Determine the (X, Y) coordinate at the center of the cell enclosing the given text.  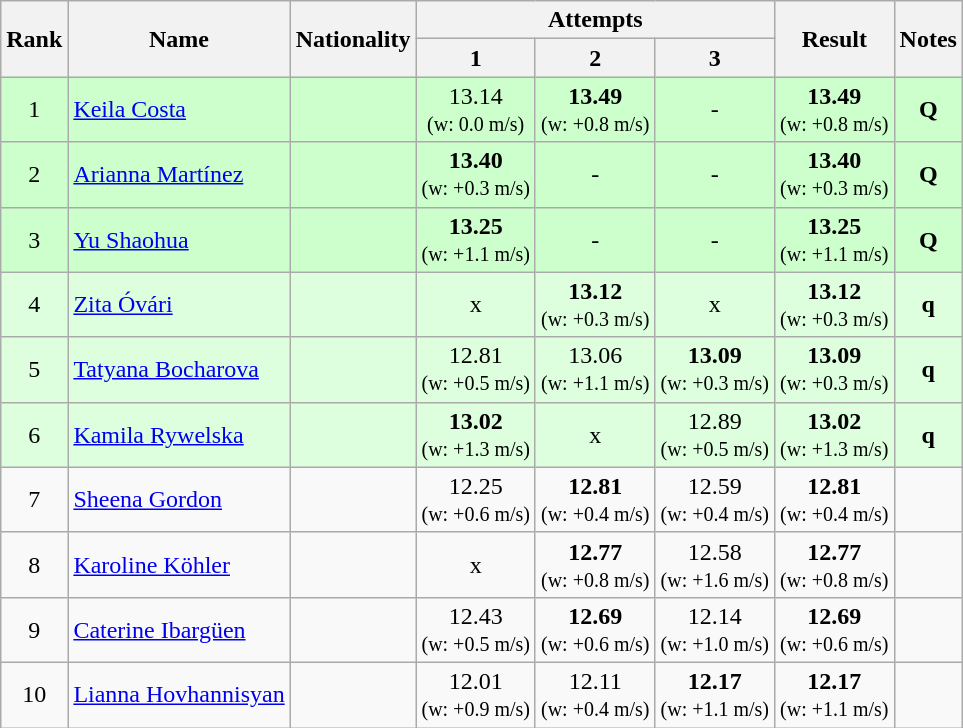
13.40 (w: +0.3 m/s) (835, 174)
13.09 (w: +0.3 m/s) (835, 370)
12.89(w: +0.5 m/s) (715, 434)
13.02 (w: +1.3 m/s) (835, 434)
13.40(w: +0.3 m/s) (476, 174)
6 (34, 434)
13.14(w: 0.0 m/s) (476, 110)
8 (34, 564)
12.81(w: +0.5 m/s) (476, 370)
12.17 (w: +1.1 m/s) (835, 694)
13.12(w: +0.3 m/s) (595, 304)
Arianna Martínez (179, 174)
Tatyana Bocharova (179, 370)
12.14(w: +1.0 m/s) (715, 630)
12.58(w: +1.6 m/s) (715, 564)
Rank (34, 39)
12.25(w: +0.6 m/s) (476, 500)
13.25(w: +1.1 m/s) (476, 240)
Notes (928, 39)
13.49 (w: +0.8 m/s) (835, 110)
12.11(w: +0.4 m/s) (595, 694)
Keila Costa (179, 110)
12.17(w: +1.1 m/s) (715, 694)
Name (179, 39)
13.09(w: +0.3 m/s) (715, 370)
13.12 (w: +0.3 m/s) (835, 304)
Kamila Rywelska (179, 434)
13.02(w: +1.3 m/s) (476, 434)
Lianna Hovhannisyan (179, 694)
12.69(w: +0.6 m/s) (595, 630)
12.69 (w: +0.6 m/s) (835, 630)
13.06(w: +1.1 m/s) (595, 370)
Caterine Ibargüen (179, 630)
12.01(w: +0.9 m/s) (476, 694)
12.77(w: +0.8 m/s) (595, 564)
12.81 (w: +0.4 m/s) (835, 500)
12.81(w: +0.4 m/s) (595, 500)
7 (34, 500)
5 (34, 370)
12.59(w: +0.4 m/s) (715, 500)
Sheena Gordon (179, 500)
Nationality (353, 39)
Zita Óvári (179, 304)
12.43(w: +0.5 m/s) (476, 630)
12.77 (w: +0.8 m/s) (835, 564)
Attempts (596, 20)
13.49(w: +0.8 m/s) (595, 110)
Yu Shaohua (179, 240)
Result (835, 39)
9 (34, 630)
Karoline Köhler (179, 564)
4 (34, 304)
13.25 (w: +1.1 m/s) (835, 240)
10 (34, 694)
